Capture the cell that displays the provided text and extract its [x, y] central coordinate. 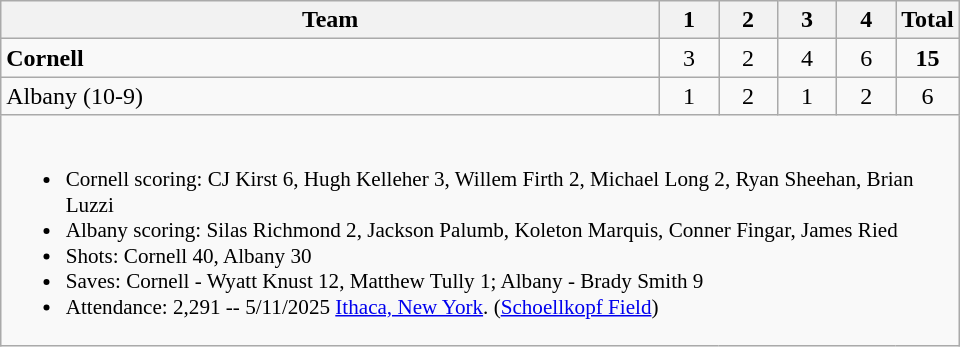
Total [928, 20]
15 [928, 58]
Albany (10-9) [330, 96]
Team [330, 20]
Cornell [330, 58]
